Find where the given text appears and provide that cell's center as [X, Y] coordinate. 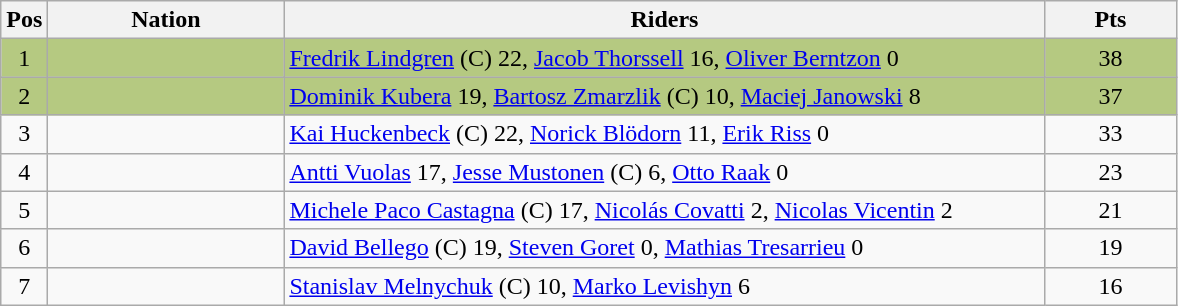
3 [24, 134]
2 [24, 96]
38 [1110, 58]
1 [24, 58]
37 [1110, 96]
Antti Vuolas 17, Jesse Mustonen (C) 6, Otto Raak 0 [664, 172]
Dominik Kubera 19, Bartosz Zmarzlik (C) 10, Maciej Janowski 8 [664, 96]
Kai Huckenbeck (C) 22, Norick Blödorn 11, Erik Riss 0 [664, 134]
33 [1110, 134]
Pos [24, 20]
16 [1110, 286]
5 [24, 210]
Fredrik Lindgren (C) 22, Jacob Thorssell 16, Oliver Berntzon 0 [664, 58]
Michele Paco Castagna (C) 17, Nicolás Covatti 2, Nicolas Vicentin 2 [664, 210]
23 [1110, 172]
19 [1110, 248]
4 [24, 172]
David Bellego (C) 19, Steven Goret 0, Mathias Tresarrieu 0 [664, 248]
Riders [664, 20]
Stanislav Melnychuk (C) 10, Marko Levishyn 6 [664, 286]
7 [24, 286]
Nation [166, 20]
Pts [1110, 20]
21 [1110, 210]
6 [24, 248]
